Return (X, Y) of the center of cell containing provided text 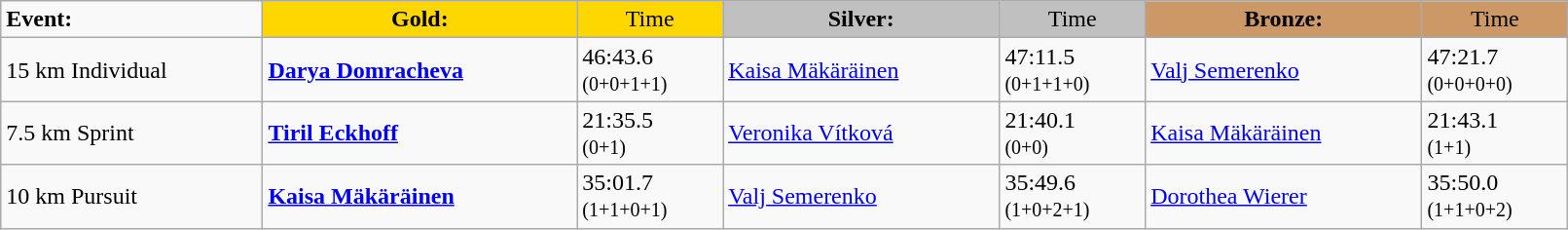
Bronze: (1284, 19)
Veronika Vítková (861, 133)
21:43.1(1+1) (1495, 133)
47:11.5(0+1+1+0) (1073, 70)
10 km Pursuit (132, 197)
21:35.5(0+1) (650, 133)
Gold: (420, 19)
Darya Domracheva (420, 70)
7.5 km Sprint (132, 133)
Tiril Eckhoff (420, 133)
Event: (132, 19)
35:01.7(1+1+0+1) (650, 197)
35:50.0(1+1+0+2) (1495, 197)
Dorothea Wierer (1284, 197)
Silver: (861, 19)
35:49.6(1+0+2+1) (1073, 197)
15 km Individual (132, 70)
46:43.6(0+0+1+1) (650, 70)
21:40.1(0+0) (1073, 133)
47:21.7(0+0+0+0) (1495, 70)
